Pinpoint the cell where the given text exists, returning its [X, Y] midpoint coordinate. 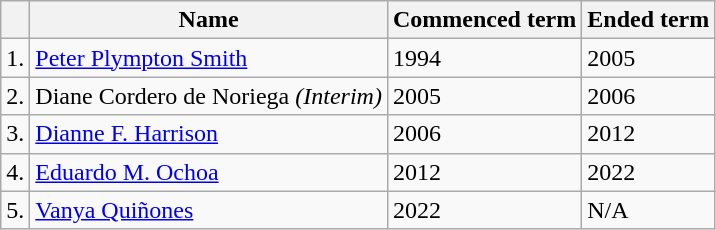
Vanya Quiñones [209, 210]
4. [16, 172]
Peter Plympton Smith [209, 58]
2. [16, 96]
Commenced term [484, 20]
Ended term [648, 20]
3. [16, 134]
Diane Cordero de Noriega (Interim) [209, 96]
Name [209, 20]
1994 [484, 58]
Eduardo M. Ochoa [209, 172]
Dianne F. Harrison [209, 134]
5. [16, 210]
N/A [648, 210]
1. [16, 58]
